Detect which cell encompasses the target text, then output its (X, Y) center coordinate. 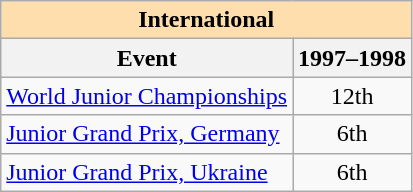
Event (147, 58)
Junior Grand Prix, Ukraine (147, 172)
12th (352, 96)
1997–1998 (352, 58)
Junior Grand Prix, Germany (147, 134)
International (206, 20)
World Junior Championships (147, 96)
